Detect which cell encompasses the target text, then output its [x, y] center coordinate. 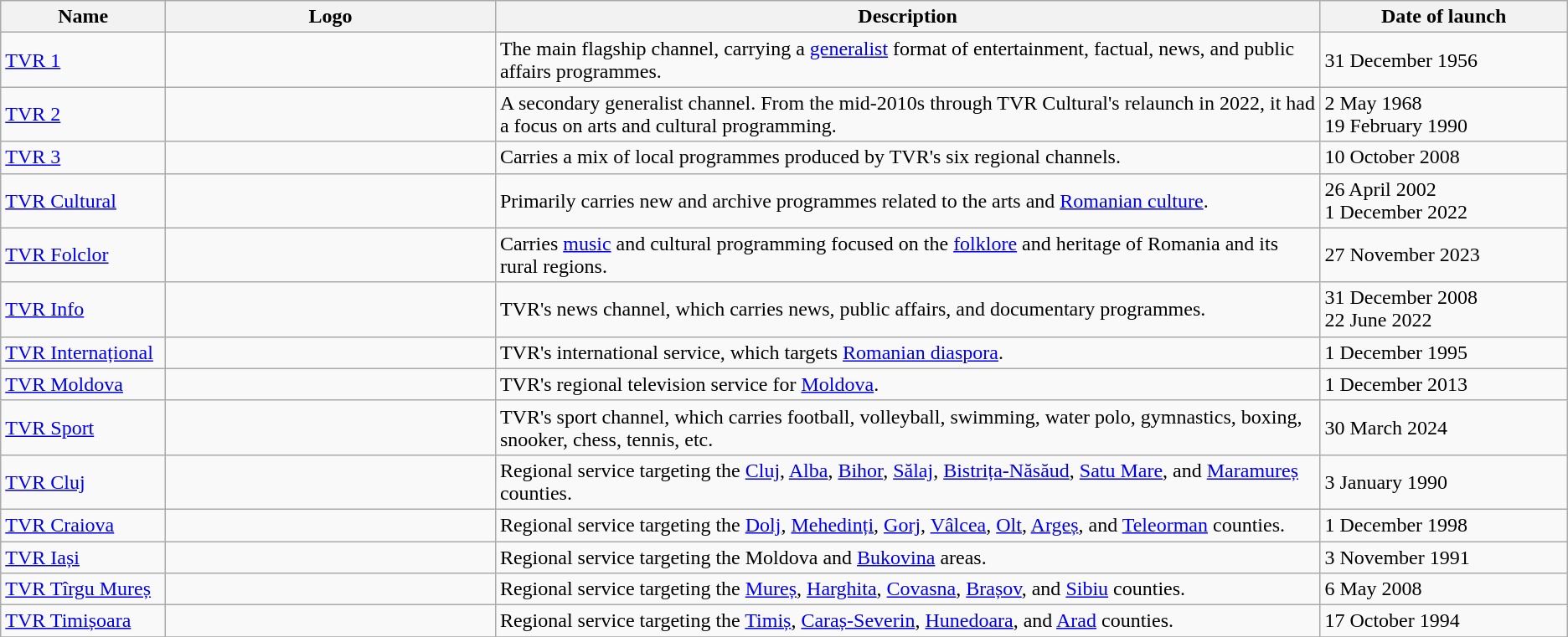
A secondary generalist channel. From the mid-2010s through TVR Cultural's relaunch in 2022, it had a focus on arts and cultural programming. [907, 114]
TVR's international service, which targets Romanian diaspora. [907, 352]
31 December 200822 June 2022 [1444, 310]
27 November 2023 [1444, 254]
TVR 2 [84, 114]
Regional service targeting the Mureș, Harghita, Covasna, Brașov, and Sibiu counties. [907, 589]
Regional service targeting the Timiș, Caraș-Severin, Hunedoara, and Arad counties. [907, 621]
TVR Folclor [84, 254]
TVR Craiova [84, 525]
TVR Cluj [84, 482]
TVR Sport [84, 427]
TVR 3 [84, 157]
TVR Iași [84, 557]
Regional service targeting the Moldova and Bukovina areas. [907, 557]
Regional service targeting the Cluj, Alba, Bihor, Sălaj, Bistrița-Năsăud, Satu Mare, and Maramureș counties. [907, 482]
TVR's regional television service for Moldova. [907, 384]
TVR Timișoara [84, 621]
31 December 1956 [1444, 60]
Description [907, 17]
3 January 1990 [1444, 482]
30 March 2024 [1444, 427]
TVR Tîrgu Mureș [84, 589]
TVR Internațional [84, 352]
17 October 1994 [1444, 621]
TVR Info [84, 310]
TVR 1 [84, 60]
10 October 2008 [1444, 157]
The main flagship channel, carrying a generalist format of entertainment, factual, news, and public affairs programmes. [907, 60]
Logo [331, 17]
TVR's sport channel, which carries football, volleyball, swimming, water polo, gymnastics, boxing, snooker, chess, tennis, etc. [907, 427]
26 April 20021 December 2022 [1444, 201]
1 December 1995 [1444, 352]
TVR Cultural [84, 201]
Carries a mix of local programmes produced by TVR's six regional channels. [907, 157]
1 December 2013 [1444, 384]
TVR Moldova [84, 384]
Date of launch [1444, 17]
Name [84, 17]
6 May 2008 [1444, 589]
1 December 1998 [1444, 525]
Primarily carries new and archive programmes related to the arts and Romanian culture. [907, 201]
Regional service targeting the Dolj, Mehedinți, Gorj, Vâlcea, Olt, Argeș, and Teleorman counties. [907, 525]
TVR's news channel, which carries news, public affairs, and documentary programmes. [907, 310]
3 November 1991 [1444, 557]
2 May 196819 February 1990 [1444, 114]
Carries music and cultural programming focused on the folklore and heritage of Romania and its rural regions. [907, 254]
